Return (x, y) of the center of cell containing provided text 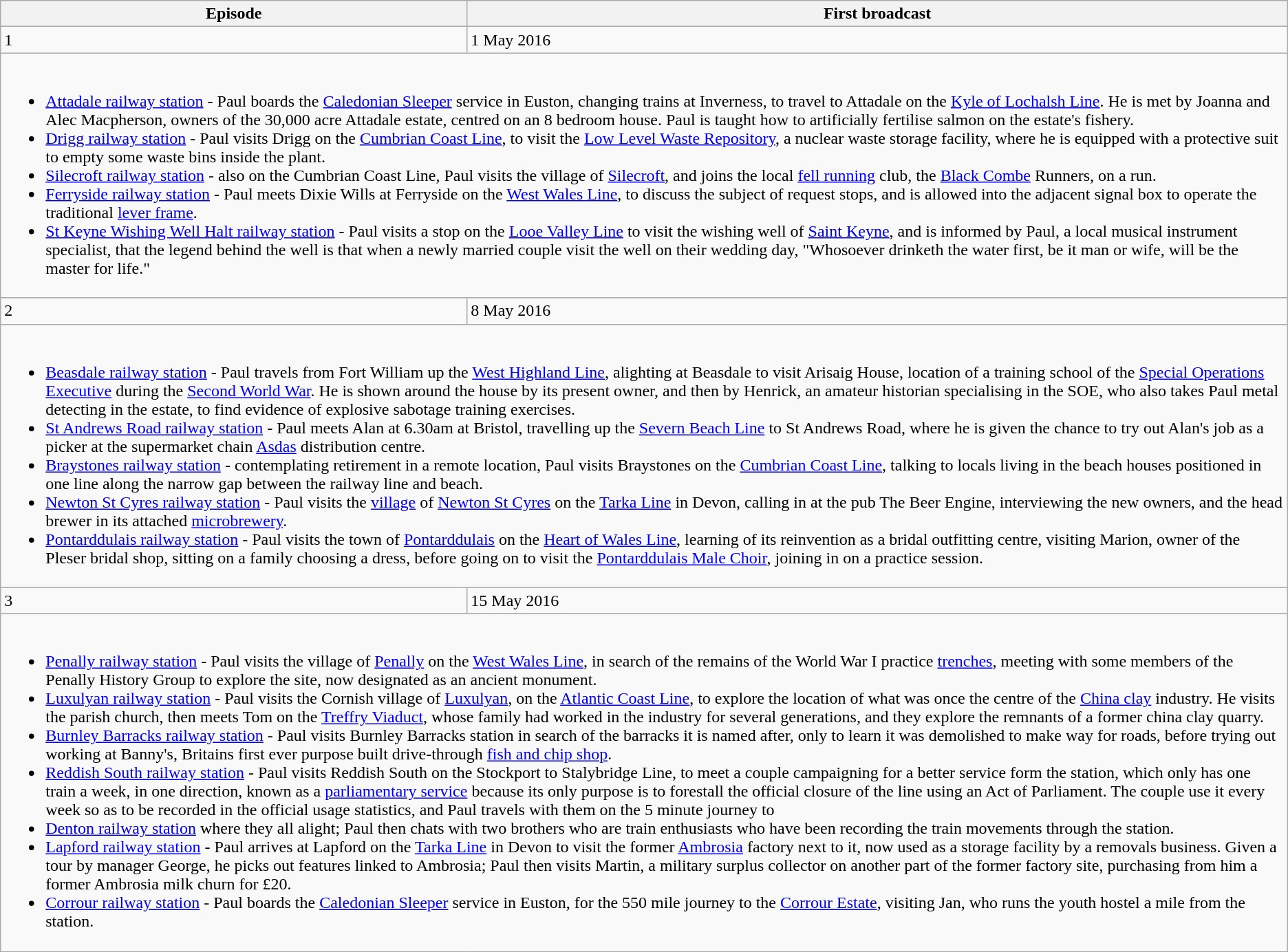
1 May 2016 (877, 40)
Episode (234, 14)
15 May 2016 (877, 601)
3 (234, 601)
8 May 2016 (877, 311)
1 (234, 40)
2 (234, 311)
First broadcast (877, 14)
